Output the [x, y] coordinate of the center of the cell containing the given text.  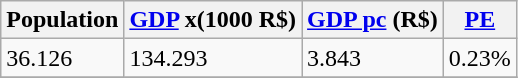
Population [62, 20]
PE [480, 20]
0.23% [480, 58]
134.293 [213, 58]
36.126 [62, 58]
GDP pc (R$) [373, 20]
GDP x(1000 R$) [213, 20]
3.843 [373, 58]
